Locate the cell with the specified text and output its (x, y) center coordinate. 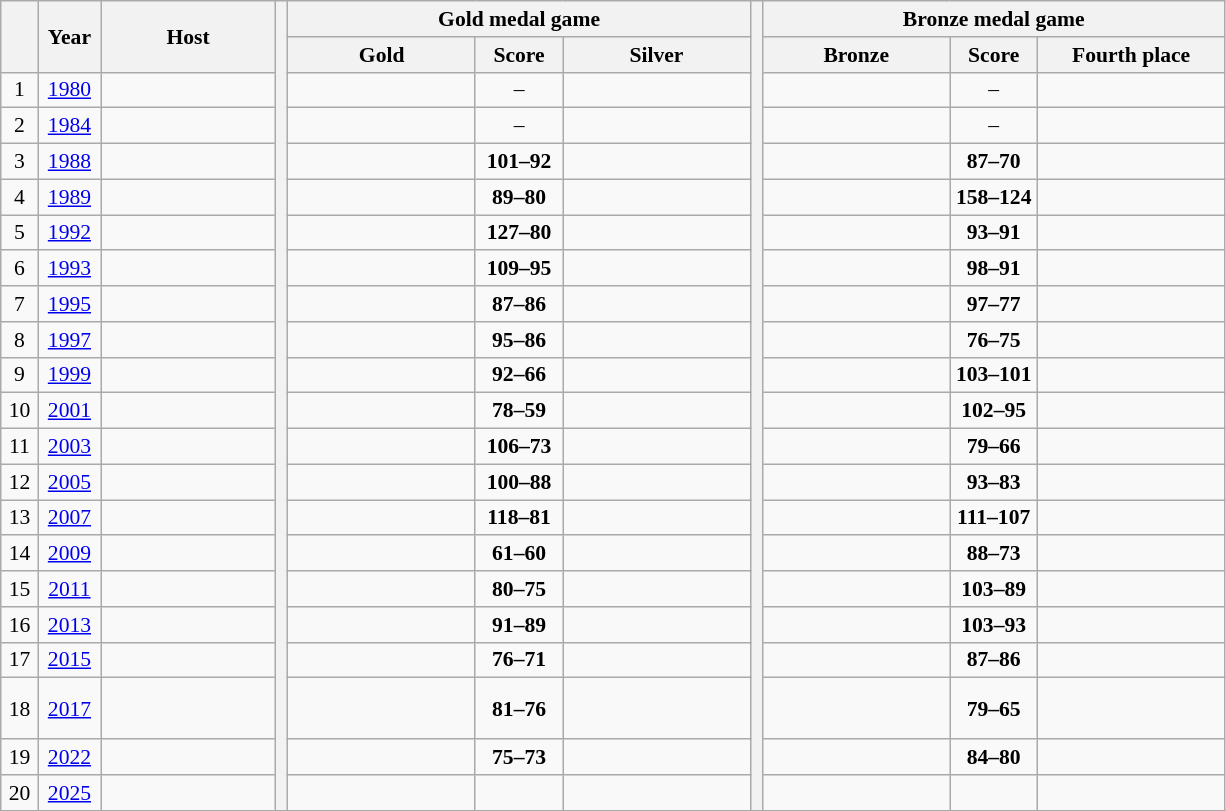
2015 (69, 660)
1995 (69, 304)
1997 (69, 340)
2022 (69, 757)
2013 (69, 625)
102–95 (994, 411)
1989 (69, 197)
81–76 (518, 708)
101–92 (518, 162)
106–73 (518, 447)
103–101 (994, 375)
109–95 (518, 269)
89–80 (518, 197)
10 (20, 411)
Gold (382, 55)
2003 (69, 447)
61–60 (518, 554)
76–71 (518, 660)
6 (20, 269)
13 (20, 518)
2017 (69, 708)
118–81 (518, 518)
78–59 (518, 411)
79–66 (994, 447)
2009 (69, 554)
1980 (69, 90)
1999 (69, 375)
1988 (69, 162)
16 (20, 625)
3 (20, 162)
5 (20, 233)
91–89 (518, 625)
8 (20, 340)
4 (20, 197)
11 (20, 447)
97–77 (994, 304)
80–75 (518, 589)
15 (20, 589)
158–124 (994, 197)
18 (20, 708)
14 (20, 554)
103–93 (994, 625)
127–80 (518, 233)
87–70 (994, 162)
9 (20, 375)
17 (20, 660)
2 (20, 126)
79–65 (994, 708)
111–107 (994, 518)
100–88 (518, 482)
75–73 (518, 757)
2007 (69, 518)
88–73 (994, 554)
2025 (69, 793)
2005 (69, 482)
1 (20, 90)
1984 (69, 126)
92–66 (518, 375)
Bronze (856, 55)
76–75 (994, 340)
1992 (69, 233)
1993 (69, 269)
Fourth place (1130, 55)
12 (20, 482)
20 (20, 793)
98–91 (994, 269)
2011 (69, 589)
19 (20, 757)
103–89 (994, 589)
93–83 (994, 482)
93–91 (994, 233)
2001 (69, 411)
Host (188, 36)
84–80 (994, 757)
Year (69, 36)
95–86 (518, 340)
Bronze medal game (994, 19)
7 (20, 304)
Silver (656, 55)
Gold medal game (519, 19)
